Scan for the cell matching the given text and deliver its (X, Y) coordinate at center. 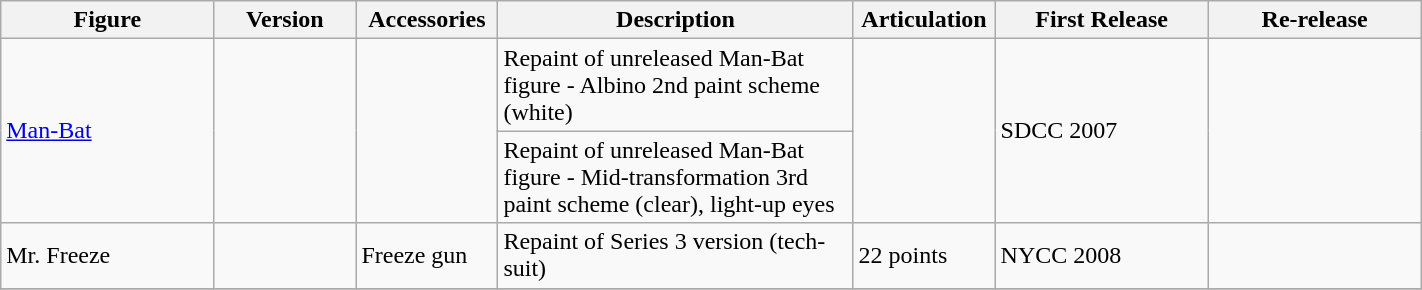
NYCC 2008 (1102, 256)
22 points (924, 256)
Mr. Freeze (108, 256)
Version (285, 20)
Articulation (924, 20)
Accessories (427, 20)
Repaint of unreleased Man-Bat figure - Mid-transformation 3rd paint scheme (clear), light-up eyes (676, 177)
Re-release (1314, 20)
Man-Bat (108, 131)
Repaint of unreleased Man-Bat figure - Albino 2nd paint scheme (white) (676, 85)
Repaint of Series 3 version (tech-suit) (676, 256)
Description (676, 20)
Figure (108, 20)
First Release (1102, 20)
Freeze gun (427, 256)
SDCC 2007 (1102, 131)
